Return the [X, Y] coordinate for the center point of the cell that contains the specified text.  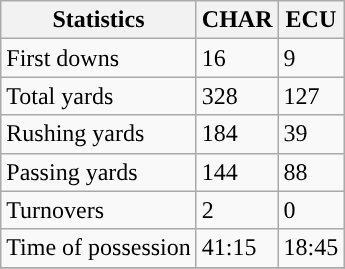
9 [311, 58]
328 [237, 96]
CHAR [237, 20]
Total yards [99, 96]
184 [237, 134]
39 [311, 134]
0 [311, 210]
Rushing yards [99, 134]
First downs [99, 58]
2 [237, 210]
41:15 [237, 248]
Time of possession [99, 248]
Turnovers [99, 210]
88 [311, 172]
ECU [311, 20]
Passing yards [99, 172]
Statistics [99, 20]
127 [311, 96]
144 [237, 172]
18:45 [311, 248]
16 [237, 58]
